Return the (X, Y) coordinate for the center point of the cell that contains the specified text.  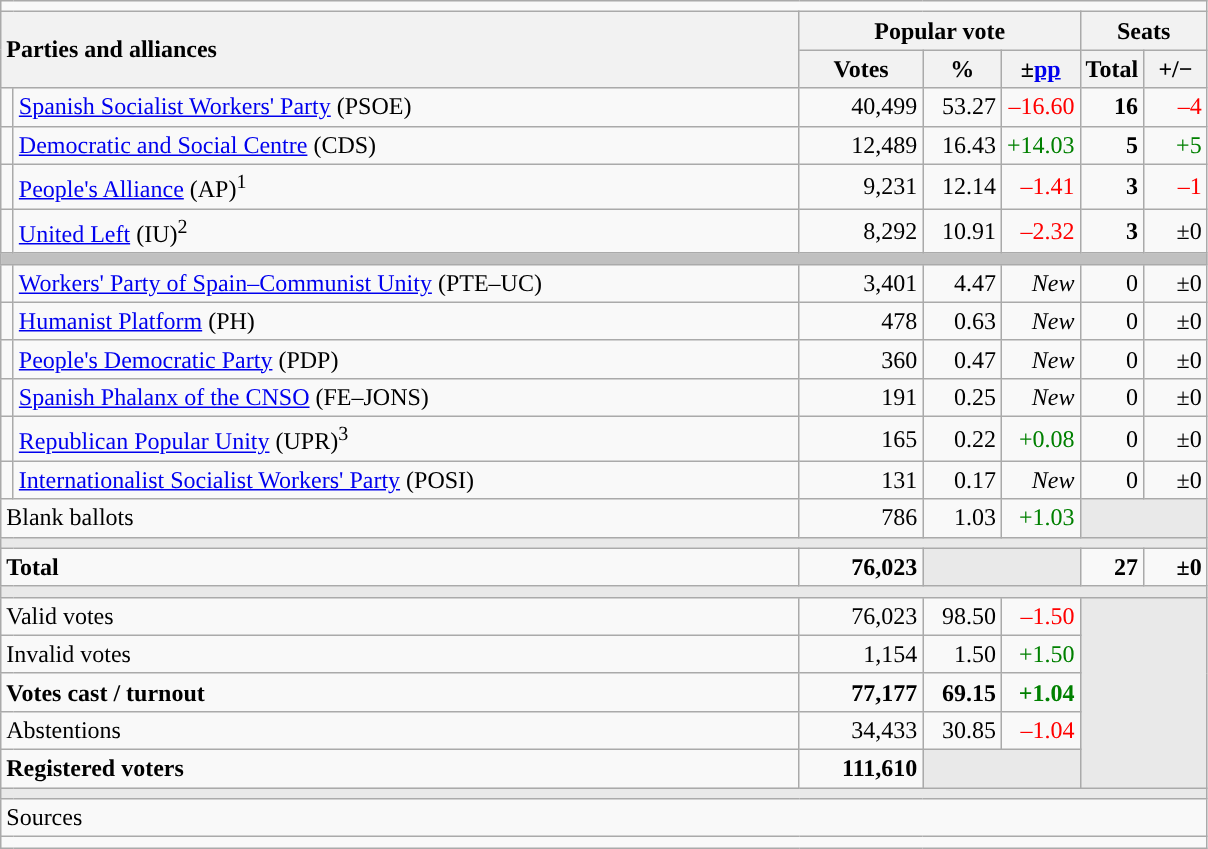
–2.32 (1040, 232)
360 (861, 359)
10.91 (962, 232)
Popular vote (940, 31)
Republican Popular Unity (UPR)3 (406, 438)
+1.04 (1040, 692)
Registered voters (400, 769)
Spanish Socialist Workers' Party (PSOE) (406, 107)
111,610 (861, 769)
% (962, 69)
77,177 (861, 692)
40,499 (861, 107)
People's Democratic Party (PDP) (406, 359)
Invalid votes (400, 654)
Parties and alliances (400, 50)
4.47 (962, 283)
Workers' Party of Spain–Communist Unity (PTE–UC) (406, 283)
69.15 (962, 692)
Abstentions (400, 731)
+0.08 (1040, 438)
United Left (IU)2 (406, 232)
191 (861, 397)
0.63 (962, 321)
Blank ballots (400, 518)
0.47 (962, 359)
27 (1112, 567)
1.03 (962, 518)
3,401 (861, 283)
8,292 (861, 232)
0.17 (962, 480)
30.85 (962, 731)
±pp (1040, 69)
53.27 (962, 107)
0.22 (962, 438)
1.50 (962, 654)
–1.04 (1040, 731)
Seats (1144, 31)
–1 (1176, 186)
131 (861, 480)
–1.50 (1040, 616)
+14.03 (1040, 145)
5 (1112, 145)
12,489 (861, 145)
0.25 (962, 397)
–1.41 (1040, 186)
786 (861, 518)
+1.03 (1040, 518)
Sources (604, 818)
165 (861, 438)
–16.60 (1040, 107)
98.50 (962, 616)
1,154 (861, 654)
Votes (861, 69)
16.43 (962, 145)
+/− (1176, 69)
Votes cast / turnout (400, 692)
Internationalist Socialist Workers' Party (POSI) (406, 480)
16 (1112, 107)
9,231 (861, 186)
Spanish Phalanx of the CNSO (FE–JONS) (406, 397)
Humanist Platform (PH) (406, 321)
Democratic and Social Centre (CDS) (406, 145)
+1.50 (1040, 654)
People's Alliance (AP)1 (406, 186)
478 (861, 321)
34,433 (861, 731)
–4 (1176, 107)
12.14 (962, 186)
Valid votes (400, 616)
+5 (1176, 145)
